Extract the [X, Y] coordinate from the center of the cell holding the provided text.  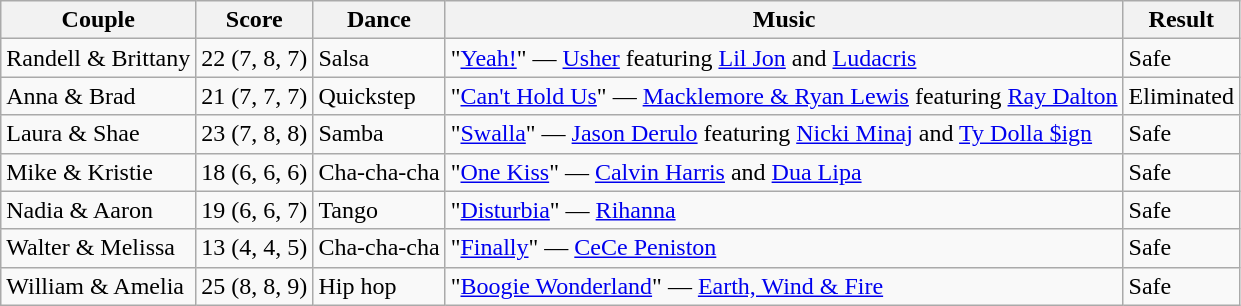
18 (6, 6, 6) [254, 172]
Samba [379, 134]
"Swalla" — Jason Derulo featuring Nicki Minaj and Ty Dolla $ign [784, 134]
"Disturbia" — Rihanna [784, 210]
"Finally" — CeCe Peniston [784, 248]
William & Amelia [98, 286]
"One Kiss" — Calvin Harris and Dua Lipa [784, 172]
Randell & Brittany [98, 58]
21 (7, 7, 7) [254, 96]
Nadia & Aaron [98, 210]
25 (8, 8, 9) [254, 286]
Quickstep [379, 96]
22 (7, 8, 7) [254, 58]
"Boogie Wonderland" — Earth, Wind & Fire [784, 286]
Result [1181, 20]
Eliminated [1181, 96]
Tango [379, 210]
Music [784, 20]
Anna & Brad [98, 96]
Walter & Melissa [98, 248]
19 (6, 6, 7) [254, 210]
"Yeah!" — Usher featuring Lil Jon and Ludacris [784, 58]
"Can't Hold Us" — Macklemore & Ryan Lewis featuring Ray Dalton [784, 96]
Laura & Shae [98, 134]
Hip hop [379, 286]
13 (4, 4, 5) [254, 248]
Score [254, 20]
Dance [379, 20]
Couple [98, 20]
Mike & Kristie [98, 172]
Salsa [379, 58]
23 (7, 8, 8) [254, 134]
